Scan for the cell matching the given text and deliver its [x, y] coordinate at center. 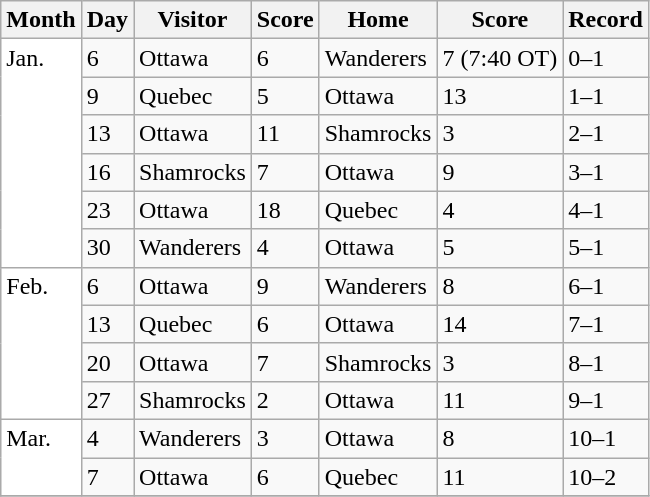
30 [107, 248]
Feb. [41, 343]
23 [107, 210]
9–1 [606, 400]
4–1 [606, 210]
2 [285, 400]
Month [41, 20]
10–1 [606, 438]
3–1 [606, 172]
5–1 [606, 248]
7–1 [606, 324]
6–1 [606, 286]
Mar. [41, 457]
27 [107, 400]
18 [285, 210]
10–2 [606, 477]
7 (7:40 OT) [500, 58]
1–1 [606, 96]
Visitor [193, 20]
0–1 [606, 58]
20 [107, 362]
Home [378, 20]
14 [500, 324]
Day [107, 20]
Jan. [41, 153]
Record [606, 20]
16 [107, 172]
2–1 [606, 134]
8–1 [606, 362]
